Output the (X, Y) coordinate of the center of the cell containing the given text.  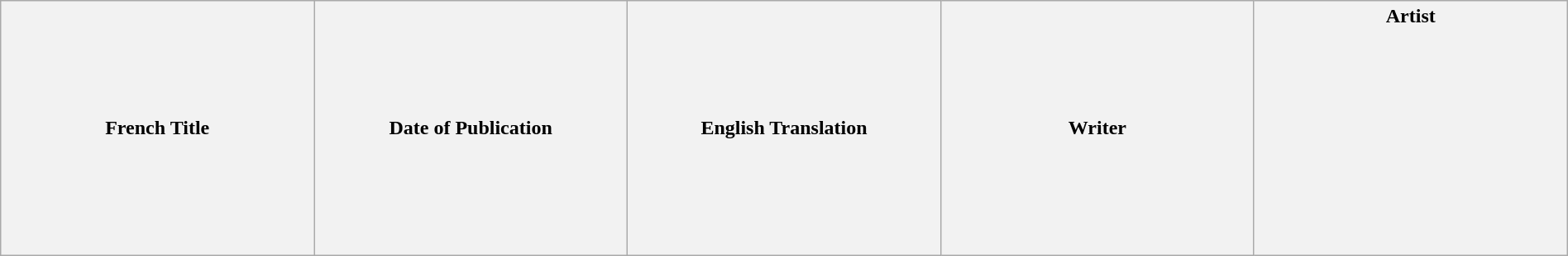
English Translation (784, 128)
French Title (157, 128)
Writer (1097, 128)
Artist (1411, 128)
Date of Publication (471, 128)
